Find where the given text appears and provide that cell's center as [x, y] coordinate. 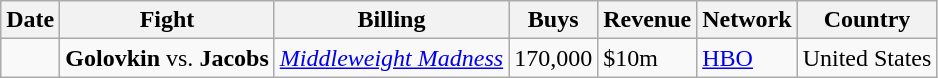
Fight [167, 20]
Network [747, 20]
Buys [554, 20]
Date [30, 20]
170,000 [554, 58]
Revenue [648, 20]
Golovkin vs. Jacobs [167, 58]
United States [867, 58]
Billing [391, 20]
$10m [648, 58]
HBO [747, 58]
Country [867, 20]
Middleweight Madness [391, 58]
